Return (x, y) of the center of cell containing provided text 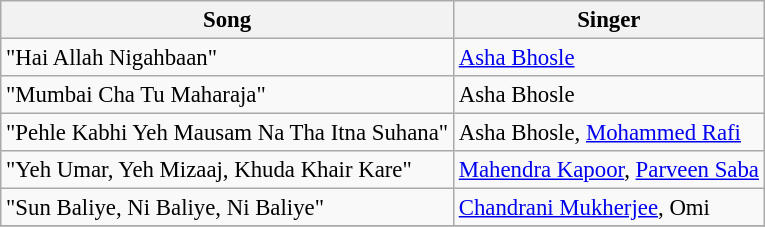
"Hai Allah Nigahbaan" (228, 58)
"Pehle Kabhi Yeh Mausam Na Tha Itna Suhana" (228, 133)
Chandrani Mukherjee, Omi (608, 208)
"Yeh Umar, Yeh Mizaaj, Khuda Khair Kare" (228, 170)
Singer (608, 20)
Song (228, 20)
"Mumbai Cha Tu Maharaja" (228, 95)
"Sun Baliye, Ni Baliye, Ni Baliye" (228, 208)
Mahendra Kapoor, Parveen Saba (608, 170)
Asha Bhosle, Mohammed Rafi (608, 133)
